Return the [x, y] coordinate for the center point of the cell that contains the specified text.  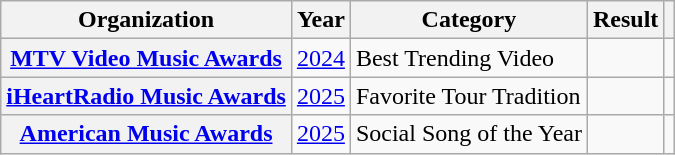
iHeartRadio Music Awards [146, 96]
Best Trending Video [468, 58]
Result [625, 20]
2024 [320, 58]
Favorite Tour Tradition [468, 96]
Category [468, 20]
Organization [146, 20]
American Music Awards [146, 134]
MTV Video Music Awards [146, 58]
Year [320, 20]
Social Song of the Year [468, 134]
